Extract the (X, Y) coordinate from the center of the cell holding the provided text.  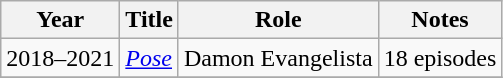
Title (150, 20)
Damon Evangelista (278, 58)
Year (60, 20)
2018–2021 (60, 58)
Role (278, 20)
Pose (150, 58)
18 episodes (440, 58)
Notes (440, 20)
